Search for the cell housing the specified text and yield its [x, y] center coordinate. 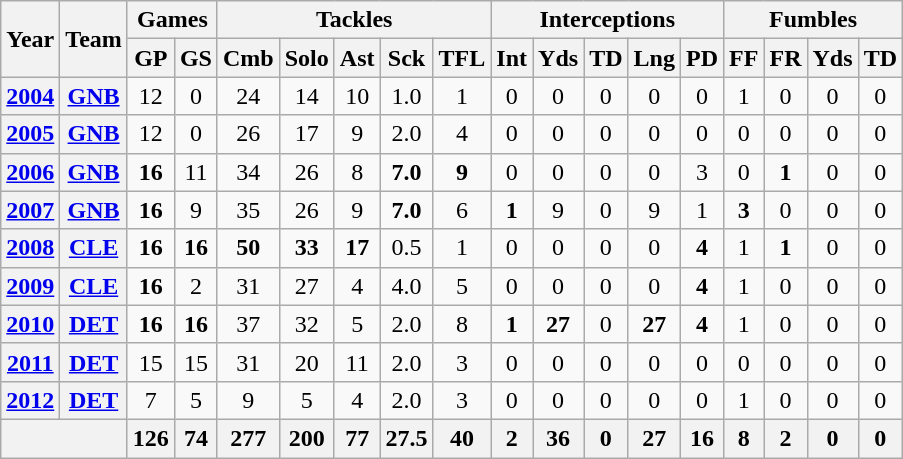
Fumbles [814, 20]
Games [172, 20]
Tackles [354, 20]
277 [248, 438]
Solo [306, 58]
36 [558, 438]
200 [306, 438]
Cmb [248, 58]
1.0 [406, 96]
40 [462, 438]
2009 [30, 286]
2005 [30, 134]
6 [462, 210]
Team [94, 39]
33 [306, 248]
27.5 [406, 438]
20 [306, 362]
77 [357, 438]
Lng [654, 58]
14 [306, 96]
2011 [30, 362]
50 [248, 248]
0.5 [406, 248]
2010 [30, 324]
74 [196, 438]
TFL [462, 58]
24 [248, 96]
2006 [30, 172]
PD [702, 58]
GS [196, 58]
Sck [406, 58]
34 [248, 172]
2012 [30, 400]
Int [512, 58]
FF [744, 58]
7 [150, 400]
2008 [30, 248]
FR [786, 58]
10 [357, 96]
2004 [30, 96]
126 [150, 438]
32 [306, 324]
37 [248, 324]
Year [30, 39]
Ast [357, 58]
Interceptions [608, 20]
4.0 [406, 286]
GP [150, 58]
2007 [30, 210]
35 [248, 210]
